Determine the [x, y] coordinate at the center of the cell enclosing the given text.  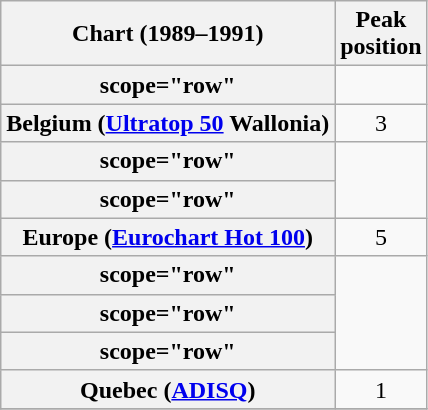
3 [381, 123]
Europe (Eurochart Hot 100) [168, 237]
Chart (1989–1991) [168, 34]
Peakposition [381, 34]
Belgium (Ultratop 50 Wallonia) [168, 123]
Quebec (ADISQ) [168, 389]
5 [381, 237]
1 [381, 389]
